Provide the (X, Y) coordinate of the cell's center where the given text is located.  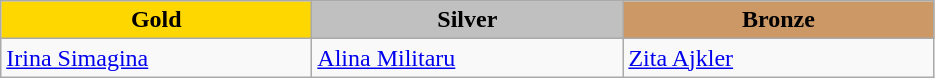
Bronze (778, 20)
Zita Ajkler (778, 58)
Irina Simagina (156, 58)
Silver (468, 20)
Gold (156, 20)
Alina Militaru (468, 58)
